Locate the cell with the specified text and output its (x, y) center coordinate. 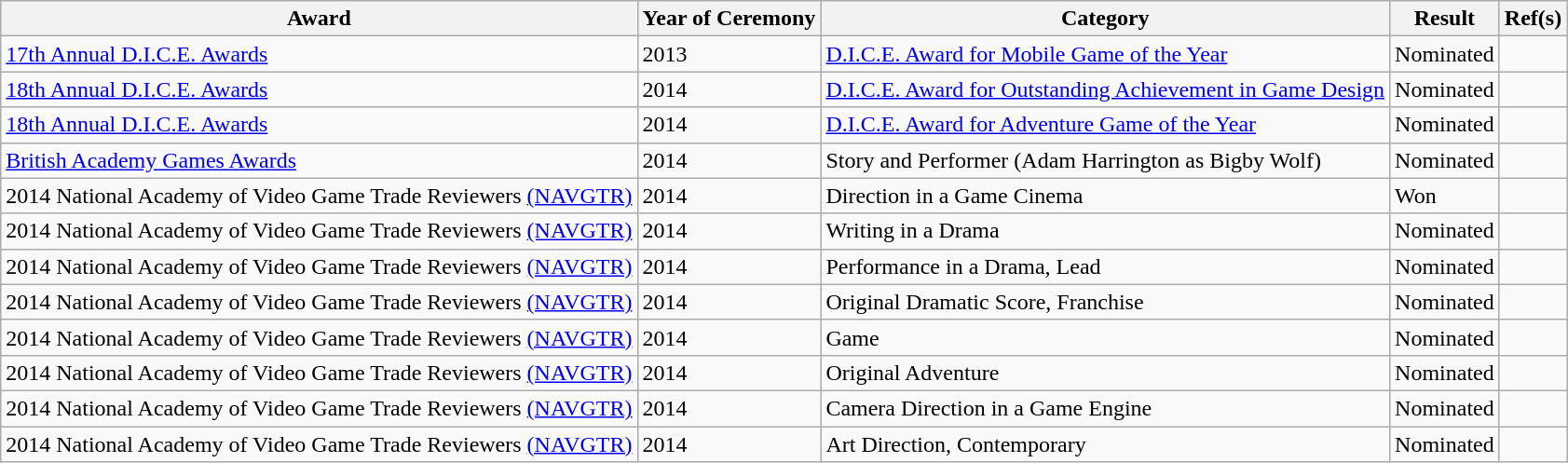
Camera Direction in a Game Engine (1105, 408)
British Academy Games Awards (319, 160)
Direction in a Game Cinema (1105, 196)
Year of Ceremony (729, 19)
Performance in a Drama, Lead (1105, 266)
D.I.C.E. Award for Mobile Game of the Year (1105, 54)
2013 (729, 54)
Story and Performer (Adam Harrington as Bigby Wolf) (1105, 160)
Writing in a Drama (1105, 231)
Game (1105, 337)
Art Direction, Contemporary (1105, 444)
Ref(s) (1533, 19)
D.I.C.E. Award for Adventure Game of the Year (1105, 125)
17th Annual D.I.C.E. Awards (319, 54)
Category (1105, 19)
Original Adventure (1105, 373)
Result (1445, 19)
Award (319, 19)
D.I.C.E. Award for Outstanding Achievement in Game Design (1105, 89)
Won (1445, 196)
Original Dramatic Score, Franchise (1105, 302)
